Return [X, Y] of the center of cell containing provided text 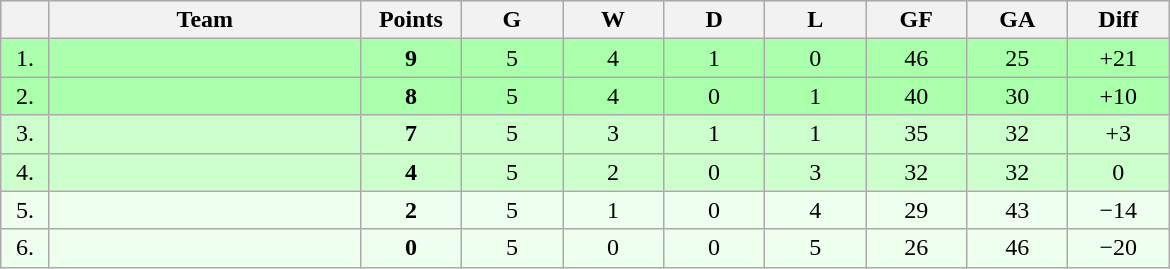
7 [410, 134]
4. [26, 172]
35 [916, 134]
5. [26, 210]
W [612, 20]
L [816, 20]
GA [1018, 20]
−14 [1118, 210]
3. [26, 134]
43 [1018, 210]
1. [26, 58]
−20 [1118, 248]
+21 [1118, 58]
+3 [1118, 134]
D [714, 20]
26 [916, 248]
GF [916, 20]
8 [410, 96]
6. [26, 248]
40 [916, 96]
Points [410, 20]
+10 [1118, 96]
29 [916, 210]
2. [26, 96]
9 [410, 58]
G [512, 20]
Diff [1118, 20]
Team [204, 20]
25 [1018, 58]
30 [1018, 96]
